Find where the given text appears and provide that cell's center as [X, Y] coordinate. 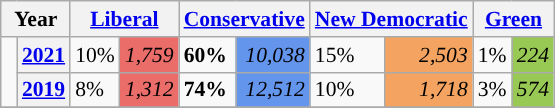
74% [208, 90]
2021 [44, 55]
Year [36, 19]
2019 [44, 90]
Conservative [244, 19]
Liberal [124, 19]
3% [492, 90]
Green [514, 19]
15% [348, 55]
8% [95, 90]
1,312 [150, 90]
224 [534, 55]
1% [492, 55]
New Democratic [392, 19]
10,038 [273, 55]
1,759 [150, 55]
2,503 [428, 55]
60% [208, 55]
1,718 [428, 90]
12,512 [273, 90]
574 [534, 90]
